Identify which cell holds the provided text, then report its [x, y] central coordinate. 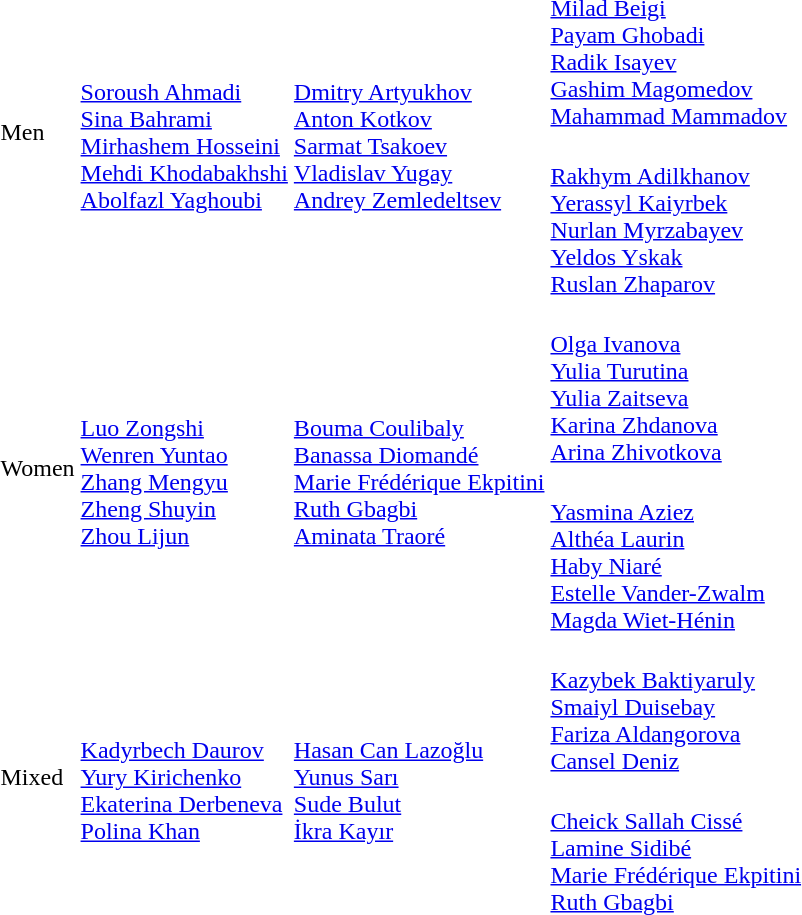
Bouma CoulibalyBanassa DiomandéMarie Frédérique EkpitiniRuth GbagbiAminata Traoré [419, 468]
Luo ZongshiWenren YuntaoZhang MengyuZheng ShuyinZhou Lijun [184, 468]
